Identify which cell holds the provided text, then report its [X, Y] central coordinate. 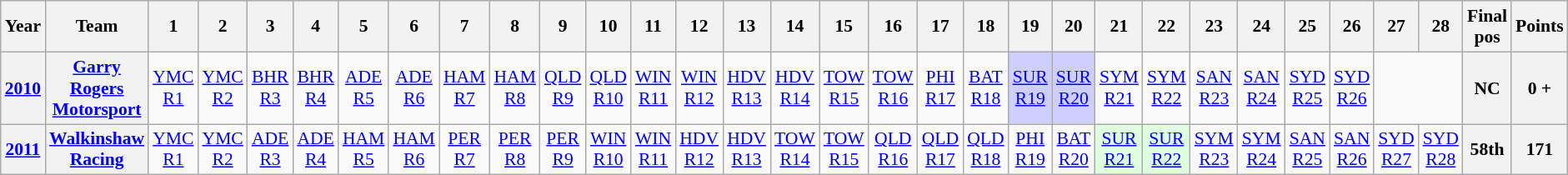
SYMR23 [1214, 150]
6 [413, 27]
18 [985, 27]
QLDR9 [563, 88]
NC [1487, 88]
SURR22 [1167, 150]
Garry Rogers Motorsport [97, 88]
BATR20 [1074, 150]
Points [1540, 27]
12 [699, 27]
QLDR10 [608, 88]
ADER6 [413, 88]
20 [1074, 27]
QLDR18 [985, 150]
Year [23, 27]
SANR23 [1214, 88]
21 [1119, 27]
9 [563, 27]
26 [1352, 27]
HAMR7 [465, 88]
PHIR19 [1030, 150]
PERR8 [515, 150]
TOWR16 [894, 88]
WINR12 [699, 88]
5 [363, 27]
19 [1030, 27]
2010 [23, 88]
24 [1262, 27]
27 [1395, 27]
SYMR21 [1119, 88]
ADER5 [363, 88]
SYDR25 [1307, 88]
10 [608, 27]
Final pos [1487, 27]
7 [465, 27]
ADER3 [270, 150]
SYDR26 [1352, 88]
SURR21 [1119, 150]
BHRR3 [270, 88]
3 [270, 27]
HAMR6 [413, 150]
4 [315, 27]
171 [1540, 150]
TOWR14 [795, 150]
SANR26 [1352, 150]
WINR10 [608, 150]
BATR18 [985, 88]
13 [747, 27]
PERR7 [465, 150]
SANR24 [1262, 88]
HDVR12 [699, 150]
ADER4 [315, 150]
1 [173, 27]
HAMR5 [363, 150]
2011 [23, 150]
BHRR4 [315, 88]
23 [1214, 27]
SURR19 [1030, 88]
11 [654, 27]
Walkinshaw Racing [97, 150]
QLDR16 [894, 150]
PERR9 [563, 150]
SYMR22 [1167, 88]
SURR20 [1074, 88]
SANR25 [1307, 150]
25 [1307, 27]
SYMR24 [1262, 150]
Team [97, 27]
28 [1440, 27]
8 [515, 27]
HDVR14 [795, 88]
14 [795, 27]
22 [1167, 27]
SYDR27 [1395, 150]
15 [844, 27]
2 [222, 27]
SYDR28 [1440, 150]
0 + [1540, 88]
PHIR17 [940, 88]
58th [1487, 150]
HAMR8 [515, 88]
17 [940, 27]
QLDR17 [940, 150]
16 [894, 27]
